For the text-containing cell, return its midpoint in [X, Y] coordinate format. 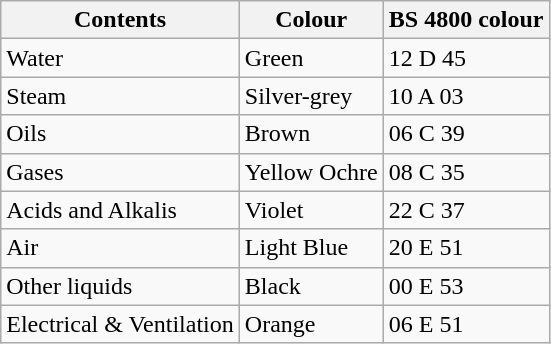
Gases [120, 172]
Orange [311, 324]
00 E 53 [466, 286]
Violet [311, 210]
22 C 37 [466, 210]
06 E 51 [466, 324]
20 E 51 [466, 248]
Silver-grey [311, 96]
12 D 45 [466, 58]
Green [311, 58]
BS 4800 colour [466, 20]
Yellow Ochre [311, 172]
Colour [311, 20]
Contents [120, 20]
Electrical & Ventilation [120, 324]
08 C 35 [466, 172]
Air [120, 248]
Oils [120, 134]
Light Blue [311, 248]
10 A 03 [466, 96]
Acids and Alkalis [120, 210]
Black [311, 286]
Other liquids [120, 286]
Steam [120, 96]
06 C 39 [466, 134]
Brown [311, 134]
Water [120, 58]
